Provide the [X, Y] coordinate of the cell's center where the given text is located.  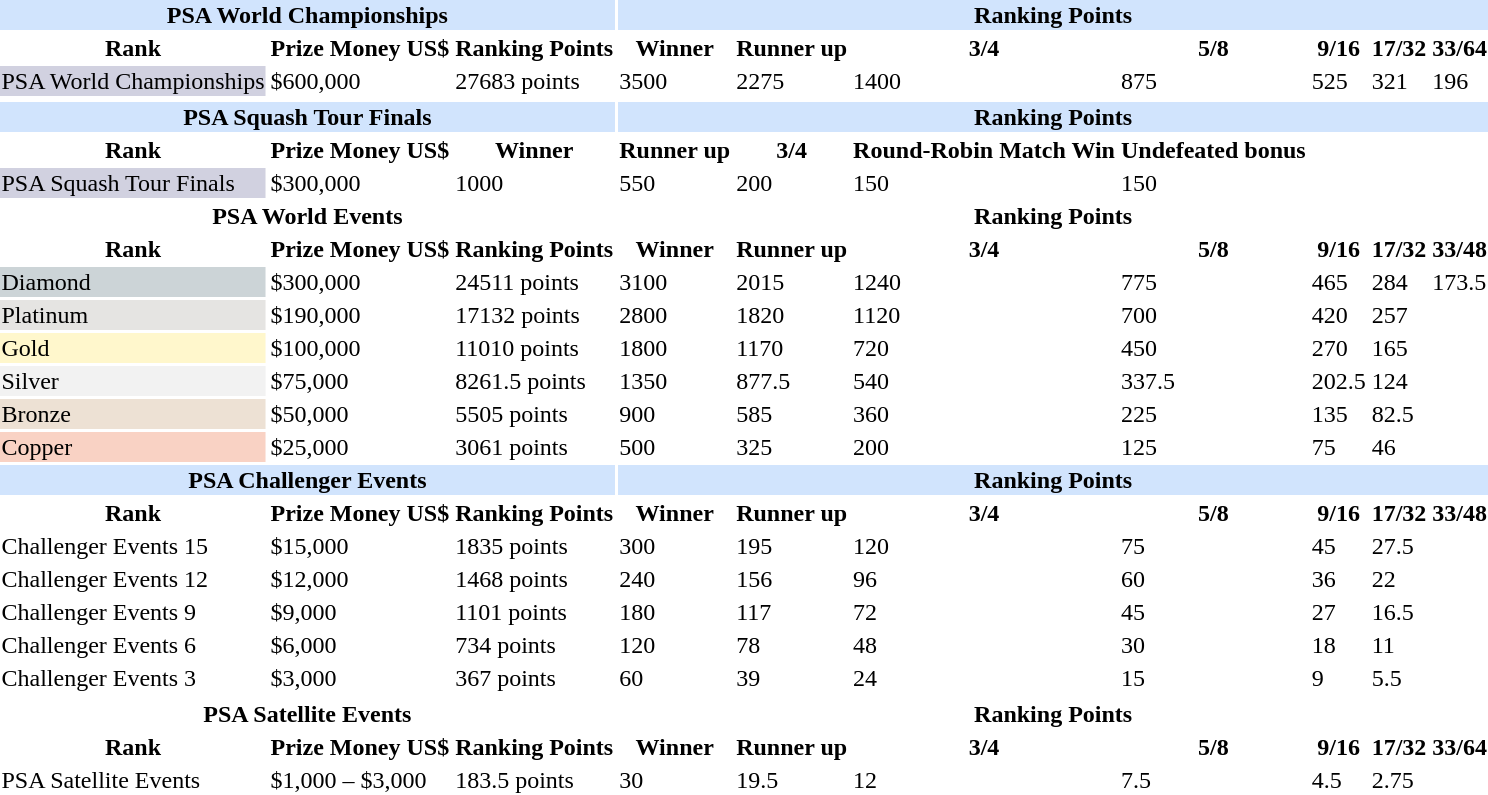
PSA World Events [308, 216]
Undefeated bonus [1213, 150]
Platinum [133, 315]
325 [792, 447]
22 [1399, 579]
27.5 [1399, 546]
15 [1213, 678]
775 [1213, 282]
734 points [534, 645]
$12,000 [360, 579]
Diamond [133, 282]
240 [675, 579]
$600,000 [360, 81]
3100 [675, 282]
9 [1338, 678]
$6,000 [360, 645]
82.5 [1399, 414]
875 [1213, 81]
46 [1399, 447]
11 [1399, 645]
96 [984, 579]
550 [675, 183]
225 [1213, 414]
17132 points [534, 315]
$3,000 [360, 678]
72 [984, 612]
270 [1338, 348]
1400 [984, 81]
500 [675, 447]
2800 [675, 315]
2.75 [1399, 780]
Challenger Events 3 [133, 678]
27 [1338, 612]
1800 [675, 348]
Challenger Events 9 [133, 612]
24 [984, 678]
183.5 points [534, 780]
1835 points [534, 546]
$1,000 – $3,000 [360, 780]
Challenger Events 12 [133, 579]
165 [1399, 348]
877.5 [792, 381]
202.5 [1338, 381]
12 [984, 780]
$50,000 [360, 414]
Challenger Events 15 [133, 546]
Round-Robin Match Win [984, 150]
27683 points [534, 81]
5505 points [534, 414]
Gold [133, 348]
39 [792, 678]
3500 [675, 81]
3061 points [534, 447]
284 [1399, 282]
8261.5 points [534, 381]
PSA Challenger Events [308, 480]
195 [792, 546]
36 [1338, 579]
24511 points [534, 282]
1820 [792, 315]
4.5 [1338, 780]
Silver [133, 381]
360 [984, 414]
257 [1399, 315]
Copper [133, 447]
18 [1338, 645]
1101 points [534, 612]
900 [675, 414]
$9,000 [360, 612]
337.5 [1213, 381]
465 [1338, 282]
124 [1399, 381]
2275 [792, 81]
135 [1338, 414]
$190,000 [360, 315]
78 [792, 645]
48 [984, 645]
$100,000 [360, 348]
367 points [534, 678]
19.5 [792, 780]
1170 [792, 348]
5.5 [1399, 678]
Bronze [133, 414]
525 [1338, 81]
1120 [984, 315]
180 [675, 612]
420 [1338, 315]
700 [1213, 315]
2015 [792, 282]
585 [792, 414]
11010 points [534, 348]
540 [984, 381]
$25,000 [360, 447]
$75,000 [360, 381]
156 [792, 579]
7.5 [1213, 780]
$15,000 [360, 546]
1000 [534, 183]
125 [1213, 447]
1240 [984, 282]
321 [1399, 81]
720 [984, 348]
300 [675, 546]
Challenger Events 6 [133, 645]
16.5 [1399, 612]
117 [792, 612]
1468 points [534, 579]
450 [1213, 348]
1350 [675, 381]
